From the cell containing the given text, extract its center point as [x, y] coordinate. 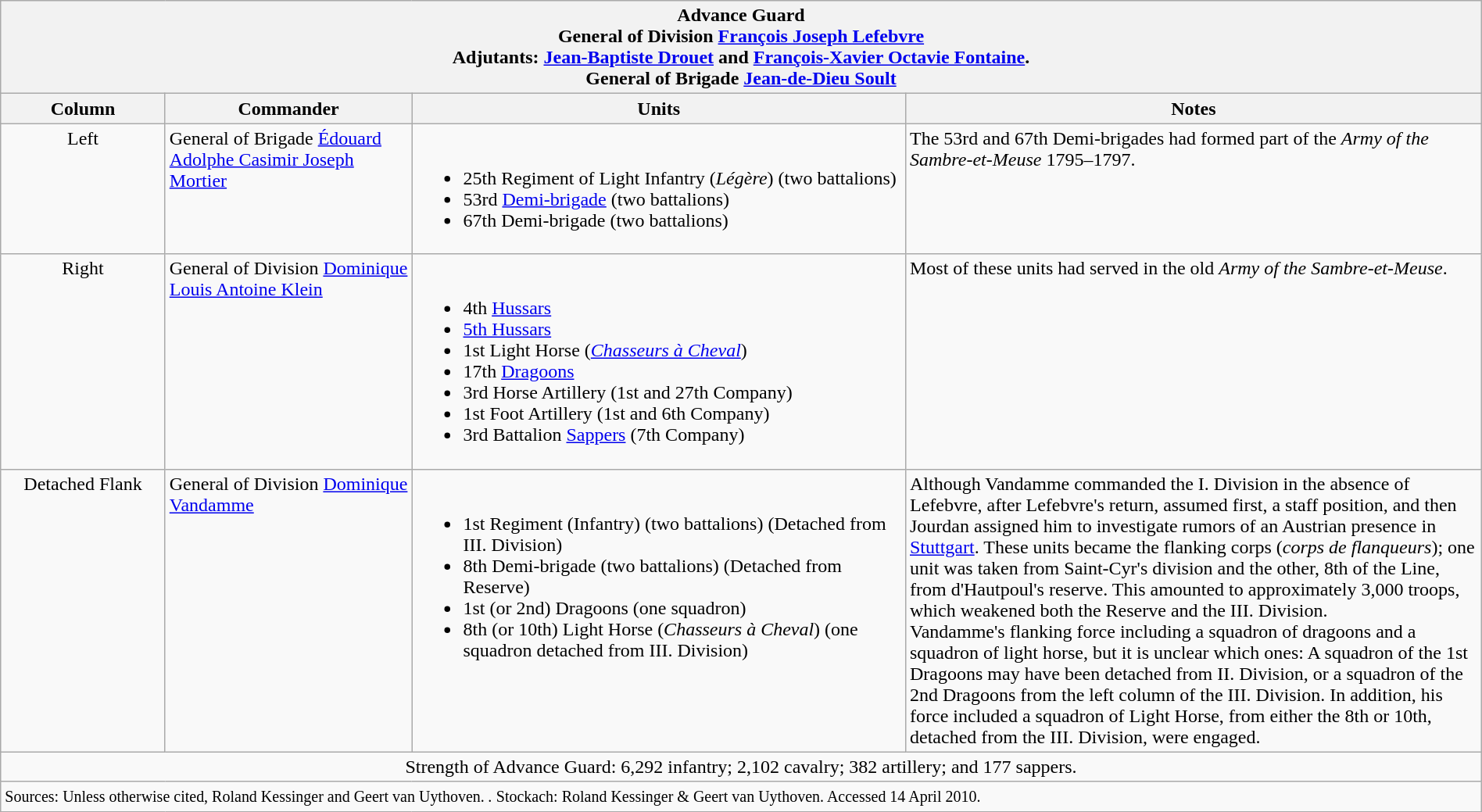
General of Brigade Édouard Adolphe Casimir Joseph Mortier [288, 189]
General of Division Dominique Louis Antoine Klein [288, 361]
Column [83, 109]
Strength of Advance Guard: 6,292 infantry; 2,102 cavalry; 382 artillery; and 177 sappers. [741, 767]
25th Regiment of Light Infantry (Légère) (two battalions)53rd Demi-brigade (two battalions)67th Demi-brigade (two battalions) [659, 189]
Right [83, 361]
The 53rd and 67th Demi-brigades had formed part of the Army of the Sambre-et-Meuse 1795–1797. [1193, 189]
Left [83, 189]
Notes [1193, 109]
Detached Flank [83, 610]
General of Division Dominique Vandamme [288, 610]
Commander [288, 109]
Sources: Unless otherwise cited, Roland Kessinger and Geert van Uythoven. . Stockach: Roland Kessinger & Geert van Uythoven. Accessed 14 April 2010. [741, 796]
Units [659, 109]
Most of these units had served in the old Army of the Sambre-et-Meuse. [1193, 361]
